Return [X, Y] of the center of cell containing provided text 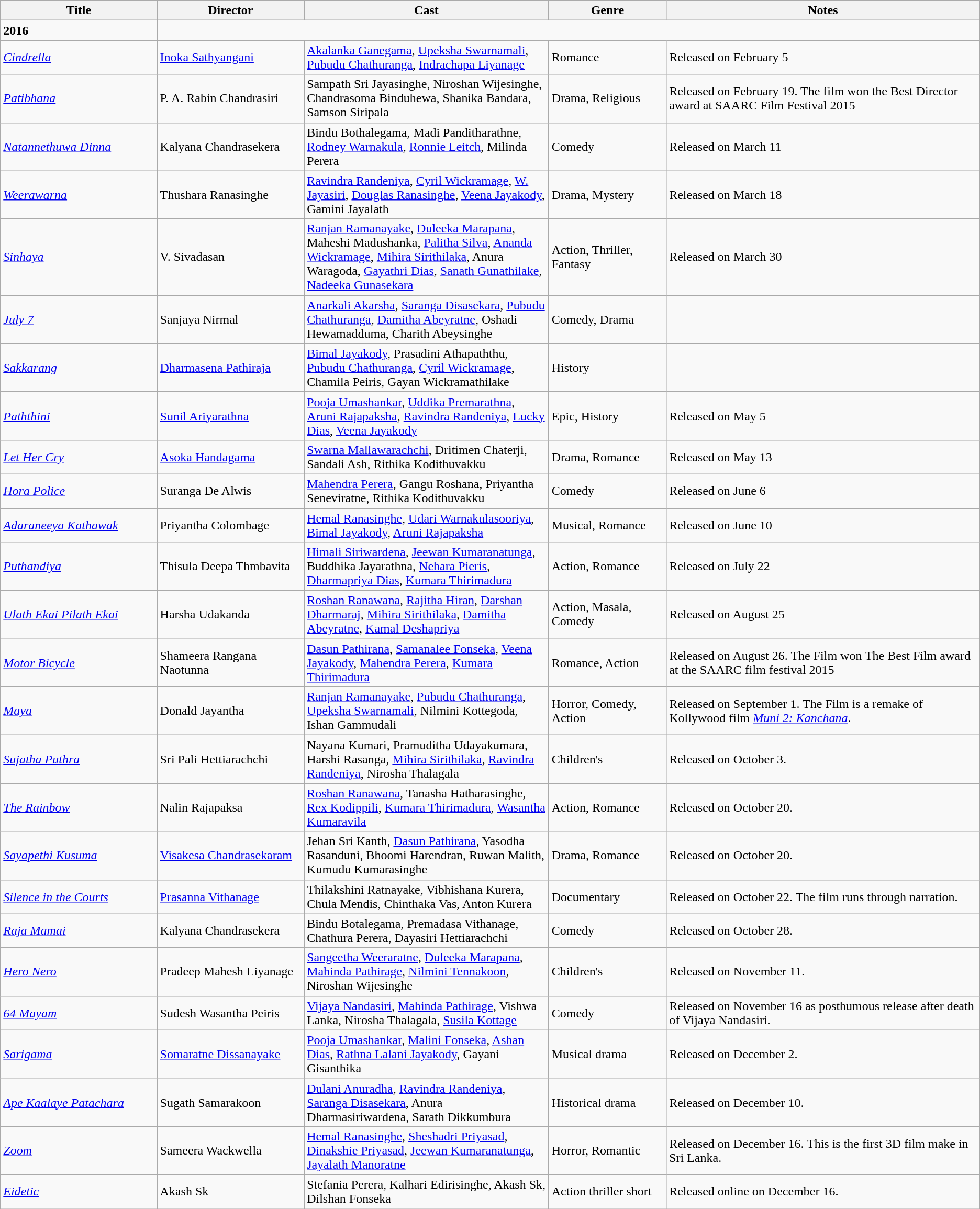
Adaraneeya Kathawak [79, 525]
Roshan Ranawana, Rajitha Hiran, Darshan Dharmaraj, Mihira Sirithilaka, Damitha Abeyratne, Kamal Deshapriya [427, 615]
Visakesa Chandrasekaram [230, 856]
Dharmasena Pathiraja [230, 368]
Nalin Rajapaksa [230, 807]
Stefania Perera, Kalhari Edirisinghe, Akash Sk, Dilshan Fonseka [427, 1192]
Epic, History [607, 416]
Akalanka Ganegama, Upeksha Swarnamali, Pubudu Chathuranga, Indrachapa Liyanage [427, 58]
2016 [79, 30]
Mahendra Perera, Gangu Roshana, Priyantha Seneviratne, Rithika Kodithuvakku [427, 491]
Released on December 2. [823, 1054]
Sudesh Wasantha Peiris [230, 1013]
Ulath Ekai Pilath Ekai [79, 615]
Shameera Rangana Naotunna [230, 663]
Released on December 16. This is the first 3D film make in Sri Lanka. [823, 1150]
Released on February 19. The film won the Best Director award at SAARC Film Festival 2015 [823, 98]
Akash Sk [230, 1192]
Released on September 1. The Film is a remake of Kollywood film Muni 2: Kanchana. [823, 711]
The Rainbow [79, 807]
Thilakshini Ratnayake, Vibhishana Kurera, Chula Mendis, Chinthaka Vas, Anton Kurera [427, 896]
Released on May 5 [823, 416]
Pooja Umashankar, Malini Fonseka, Ashan Dias, Rathna Lalani Jayakody, Gayani Gisanthika [427, 1054]
Nayana Kumari, Pramuditha Udayakumara, Harshi Rasanga, Mihira Sirithilaka, Ravindra Randeniya, Nirosha Thalagala [427, 759]
Bindu Bothalegama, Madi Panditharathne, Rodney Warnakula, Ronnie Leitch, Milinda Perera [427, 147]
Raja Mamai [79, 931]
Action, Masala, Comedy [607, 615]
Sangeetha Weeraratne, Duleeka Marapana, Mahinda Pathirage, Nilmini Tennakoon, Niroshan Wijesinghe [427, 972]
Historical drama [607, 1102]
Released on August 25 [823, 615]
Pooja Umashankar, Uddika Premarathna, Aruni Rajapaksha, Ravindra Randeniya, Lucky Dias, Veena Jayakody [427, 416]
Hemal Ranasinghe, Sheshadri Priyasad, Dinakshie Priyasad, Jeewan Kumaranatunga, Jayalath Manoratne [427, 1150]
Pradeep Mahesh Liyanage [230, 972]
Hemal Ranasinghe, Udari Warnakulasooriya, Bimal Jayakody, Aruni Rajapaksha [427, 525]
Swarna Mallawarachchi, Dritimen Chaterji, Sandali Ash, Rithika Kodithuvakku [427, 457]
Released on March 11 [823, 147]
Released online on December 16. [823, 1192]
Motor Bicycle [79, 663]
Maya [79, 711]
Vijaya Nandasiri, Mahinda Pathirage, Vishwa Lanka, Nirosha Thalagala, Susila Kottage [427, 1013]
Released on March 18 [823, 195]
Ranjan Ramanayake, Pubudu Chathuranga, Upeksha Swarnamali, Nilmini Kottegoda, Ishan Gammudali [427, 711]
Sampath Sri Jayasinghe, Niroshan Wijesinghe, Chandrasoma Binduhewa, Shanika Bandara, Samson Siripala [427, 98]
Sarigama [79, 1054]
Prasanna Vithanage [230, 896]
Ravindra Randeniya, Cyril Wickramage, W. Jayasiri, Douglas Ranasinghe, Veena Jayakody, Gamini Jayalath [427, 195]
Cindrella [79, 58]
P. A. Rabin Chandrasiri [230, 98]
Inoka Sathyangani [230, 58]
Let Her Cry [79, 457]
Sujatha Puthra [79, 759]
Romance, Action [607, 663]
Director [230, 10]
Released on May 13 [823, 457]
Anarkali Akarsha, Saranga Disasekara, Pubudu Chathuranga, Damitha Abeyratne, Oshadi Hewamadduma, Charith Abeysinghe [427, 319]
Released on June 10 [823, 525]
Thisula Deepa Thmbavita [230, 567]
Horror, Comedy, Action [607, 711]
Bindu Botalegama, Premadasa Vithanage, Chathura Perera, Dayasiri Hettiarachchi [427, 931]
Sri Pali Hettiarachchi [230, 759]
Priyantha Colombage [230, 525]
Eidetic [79, 1192]
Roshan Ranawana, Tanasha Hatharasinghe, Rex Kodippili, Kumara Thirimadura, Wasantha Kumaravila [427, 807]
Ape Kaalaye Patachara [79, 1102]
Released on November 16 as posthumous release after death of Vijaya Nandasiri. [823, 1013]
Sunil Ariyarathna [230, 416]
Released on August 26. The Film won The Best Film award at the SAARC film festival 2015 [823, 663]
Dulani Anuradha, Ravindra Randeniya, Saranga Disasekara, Anura Dharmasiriwardena, Sarath Dikkumbura [427, 1102]
Sakkarang [79, 368]
Sugath Samarakoon [230, 1102]
Released on July 22 [823, 567]
Patibhana [79, 98]
Jehan Sri Kanth, Dasun Pathirana, Yasodha Rasanduni, Bhoomi Harendran, Ruwan Malith, Kumudu Kumarasinghe [427, 856]
Genre [607, 10]
Action thriller short [607, 1192]
Himali Siriwardena, Jeewan Kumaranatunga, Buddhika Jayarathna, Nehara Pieris, Dharmapriya Dias, Kumara Thirimadura [427, 567]
Comedy, Drama [607, 319]
Dasun Pathirana, Samanalee Fonseka, Veena Jayakody, Mahendra Perera, Kumara Thirimadura [427, 663]
Cast [427, 10]
July 7 [79, 319]
History [607, 368]
Released on March 30 [823, 257]
Somaratne Dissanayake [230, 1054]
Released on February 5 [823, 58]
Action, Thriller, Fantasy [607, 257]
Title [79, 10]
Sinhaya [79, 257]
Drama, Mystery [607, 195]
Donald Jayantha [230, 711]
Puthandiya [79, 567]
V. Sivadasan [230, 257]
Released on November 11. [823, 972]
Sayapethi Kusuma [79, 856]
Released on October 22. The film runs through narration. [823, 896]
Asoka Handagama [230, 457]
Notes [823, 10]
Natannethuwa Dinna [79, 147]
64 Mayam [79, 1013]
Sameera Wackwella [230, 1150]
Weerawarna [79, 195]
Released on October 3. [823, 759]
Bimal Jayakody, Prasadini Athapaththu, Pubudu Chathuranga, Cyril Wickramage, Chamila Peiris, Gayan Wickramathilake [427, 368]
Sanjaya Nirmal [230, 319]
Released on October 28. [823, 931]
Released on December 10. [823, 1102]
Suranga De Alwis [230, 491]
Musical, Romance [607, 525]
Romance [607, 58]
Hero Nero [79, 972]
Musical drama [607, 1054]
Thushara Ranasinghe [230, 195]
Zoom [79, 1150]
Silence in the Courts [79, 896]
Harsha Udakanda [230, 615]
Released on June 6 [823, 491]
Paththini [79, 416]
Hora Police [79, 491]
Horror, Romantic [607, 1150]
Documentary [607, 896]
Drama, Religious [607, 98]
